From the cell containing the given text, extract its center point as [x, y] coordinate. 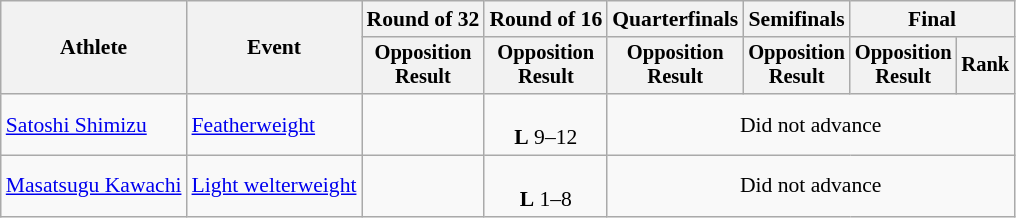
Quarterfinals [675, 19]
Round of 16 [546, 19]
Rank [985, 66]
L 9–12 [546, 124]
Featherweight [274, 124]
L 1–8 [546, 186]
Light welterweight [274, 186]
Athlete [94, 48]
Satoshi Shimizu [94, 124]
Event [274, 48]
Masatsugu Kawachi [94, 186]
Round of 32 [424, 19]
Final [932, 19]
Semifinals [796, 19]
